Locate the cell with the specified text and output its [X, Y] center coordinate. 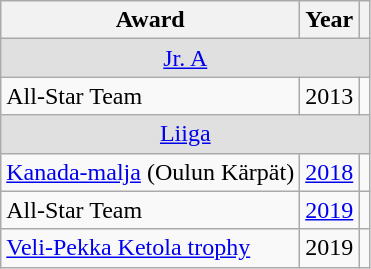
Award [150, 20]
Year [330, 20]
Kanada-malja (Oulun Kärpät) [150, 172]
Liiga [186, 134]
2018 [330, 172]
Jr. A [186, 58]
2013 [330, 96]
Veli-Pekka Ketola trophy [150, 248]
